Return [x, y] of the center of cell containing provided text 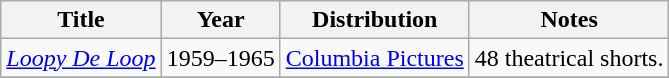
Columbia Pictures [374, 58]
Notes [569, 20]
1959–1965 [220, 58]
Loopy De Loop [81, 58]
Title [81, 20]
48 theatrical shorts. [569, 58]
Distribution [374, 20]
Year [220, 20]
